Search for the cell housing the specified text and yield its (X, Y) center coordinate. 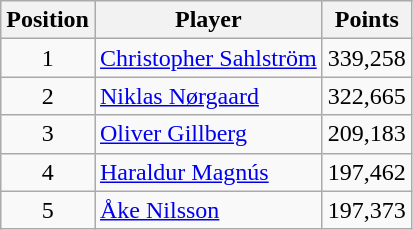
Points (366, 20)
4 (48, 172)
Haraldur Magnús (208, 172)
197,373 (366, 210)
Christopher Sahlström (208, 58)
Position (48, 20)
Player (208, 20)
339,258 (366, 58)
Oliver Gillberg (208, 134)
2 (48, 96)
Åke Nilsson (208, 210)
197,462 (366, 172)
322,665 (366, 96)
3 (48, 134)
209,183 (366, 134)
5 (48, 210)
1 (48, 58)
Niklas Nørgaard (208, 96)
